Locate the cell with the specified text and output its [x, y] center coordinate. 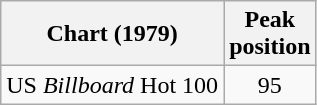
US Billboard Hot 100 [112, 85]
95 [270, 85]
Chart (1979) [112, 34]
Peakposition [270, 34]
